Detect which cell encompasses the target text, then output its (X, Y) center coordinate. 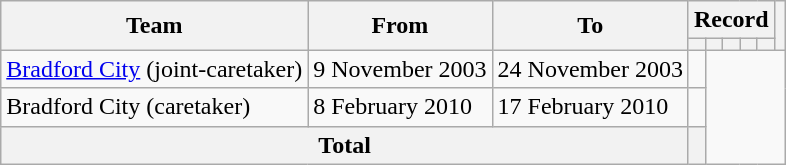
Team (154, 26)
Total (345, 145)
17 February 2010 (590, 107)
9 November 2003 (400, 69)
Record (731, 20)
To (590, 26)
From (400, 26)
Bradford City (caretaker) (154, 107)
8 February 2010 (400, 107)
Bradford City (joint-caretaker) (154, 69)
24 November 2003 (590, 69)
